Return (X, Y) of the center of cell containing provided text 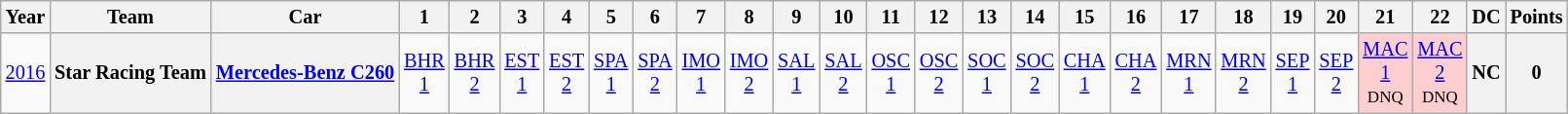
BHR1 (424, 73)
OSC2 (938, 73)
18 (1243, 17)
0 (1537, 73)
17 (1188, 17)
7 (701, 17)
6 (654, 17)
SAL2 (843, 73)
4 (566, 17)
IMO1 (701, 73)
BHR2 (475, 73)
12 (938, 17)
NC (1485, 73)
1 (424, 17)
21 (1385, 17)
SEP1 (1293, 73)
SOC2 (1036, 73)
8 (749, 17)
2 (475, 17)
SOC1 (987, 73)
13 (987, 17)
Mercedes-Benz C260 (306, 73)
CHA2 (1137, 73)
CHA1 (1084, 73)
OSC1 (892, 73)
DC (1485, 17)
11 (892, 17)
SPA2 (654, 73)
5 (611, 17)
15 (1084, 17)
MAC2DNQ (1440, 73)
Points (1537, 17)
22 (1440, 17)
19 (1293, 17)
MRN2 (1243, 73)
10 (843, 17)
EST2 (566, 73)
MRN1 (1188, 73)
16 (1137, 17)
9 (796, 17)
SAL1 (796, 73)
Car (306, 17)
14 (1036, 17)
MAC1DNQ (1385, 73)
EST1 (522, 73)
IMO2 (749, 73)
Year (25, 17)
Star Racing Team (130, 73)
20 (1335, 17)
3 (522, 17)
SPA1 (611, 73)
SEP2 (1335, 73)
2016 (25, 73)
Team (130, 17)
